Detect which cell encompasses the target text, then output its (X, Y) center coordinate. 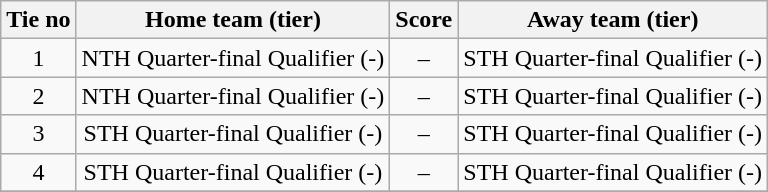
4 (38, 172)
Away team (tier) (613, 20)
Tie no (38, 20)
3 (38, 134)
1 (38, 58)
Score (424, 20)
2 (38, 96)
Home team (tier) (233, 20)
